Return the (x, y) coordinate for the center point of the cell that contains the specified text.  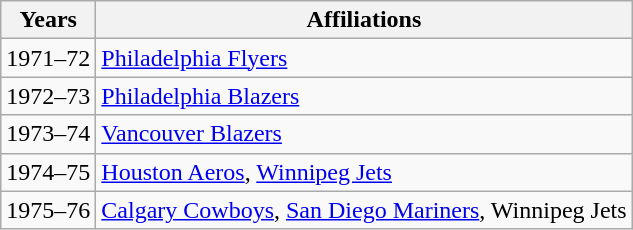
Years (48, 20)
Affiliations (364, 20)
Houston Aeros, Winnipeg Jets (364, 172)
Vancouver Blazers (364, 134)
1974–75 (48, 172)
Philadelphia Flyers (364, 58)
1973–74 (48, 134)
1975–76 (48, 210)
1972–73 (48, 96)
Philadelphia Blazers (364, 96)
Calgary Cowboys, San Diego Mariners, Winnipeg Jets (364, 210)
1971–72 (48, 58)
